Provide the (x, y) coordinate of the cell's center where the given text is located.  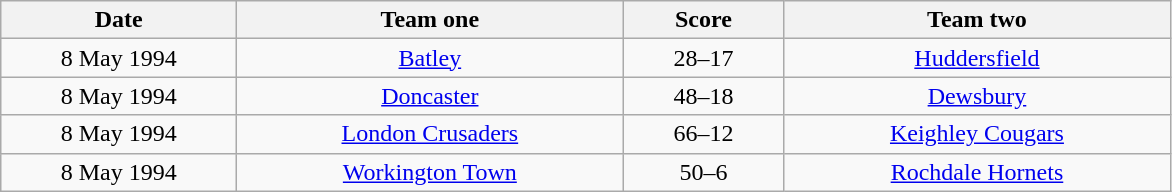
28–17 (704, 58)
66–12 (704, 134)
Batley (430, 58)
Keighley Cougars (977, 134)
Workington Town (430, 172)
Team two (977, 20)
London Crusaders (430, 134)
48–18 (704, 96)
Date (119, 20)
Team one (430, 20)
Score (704, 20)
50–6 (704, 172)
Rochdale Hornets (977, 172)
Huddersfield (977, 58)
Doncaster (430, 96)
Dewsbury (977, 96)
